Find where the given text appears and provide that cell's center as [x, y] coordinate. 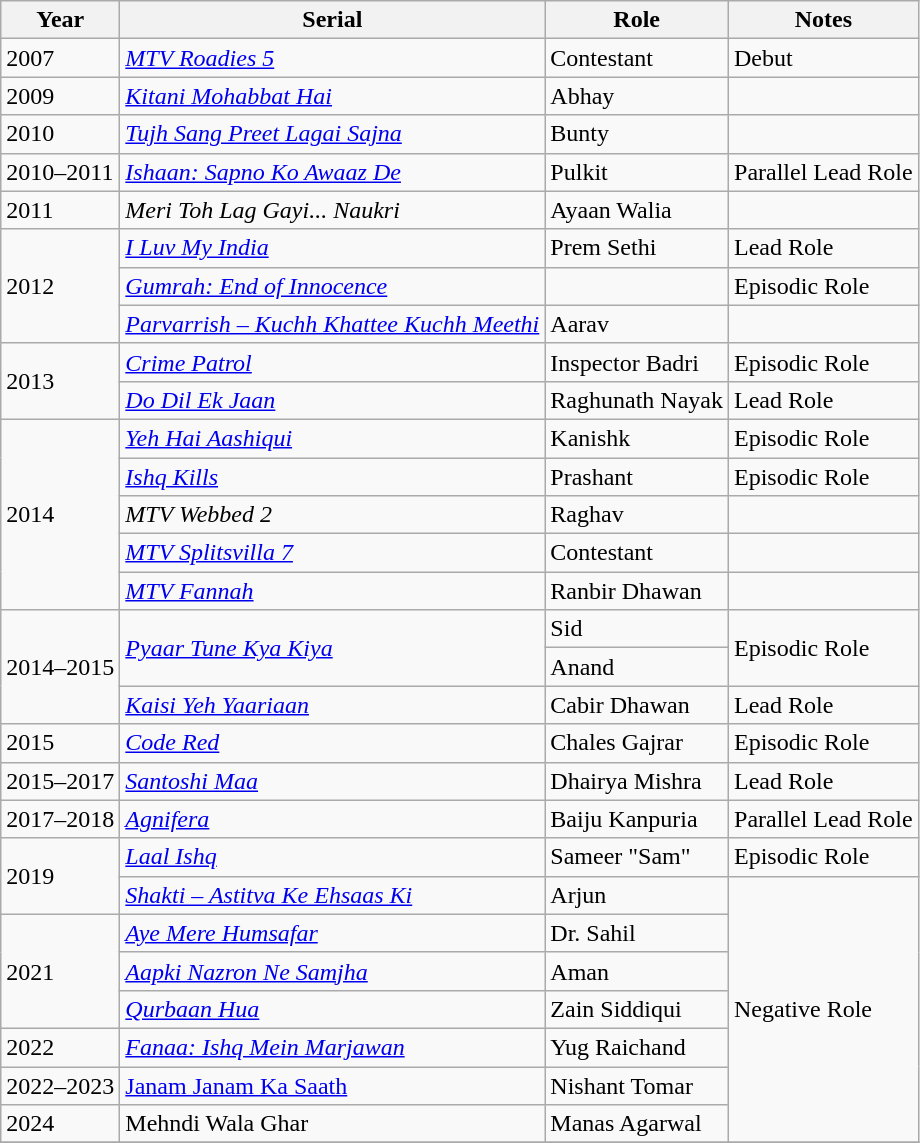
Yug Raichand [637, 1047]
2014–2015 [60, 667]
Serial [332, 20]
Code Red [332, 743]
2019 [60, 876]
Aman [637, 971]
Crime Patrol [332, 362]
2009 [60, 96]
Arjun [637, 895]
Aarav [637, 324]
2010–2011 [60, 172]
Debut [824, 58]
Prashant [637, 477]
Prem Sethi [637, 248]
MTV Splitsvilla 7 [332, 553]
2022 [60, 1047]
MTV Roadies 5 [332, 58]
2015–2017 [60, 781]
Bunty [637, 134]
2017–2018 [60, 819]
Raghunath Nayak [637, 400]
Baiju Kanpuria [637, 819]
Kaisi Yeh Yaariaan [332, 705]
Aapki Nazron Ne Samjha [332, 971]
Meri Toh Lag Gayi... Naukri [332, 210]
Sid [637, 629]
Manas Agarwal [637, 1124]
Agnifera [332, 819]
I Luv My India [332, 248]
2022–2023 [60, 1085]
Dr. Sahil [637, 933]
Sameer "Sam" [637, 857]
Qurbaan Hua [332, 1009]
Gumrah: End of Innocence [332, 286]
Yeh Hai Aashiqui [332, 438]
Cabir Dhawan [637, 705]
Dhairya Mishra [637, 781]
Chales Gajrar [637, 743]
Notes [824, 20]
2015 [60, 743]
Nishant Tomar [637, 1085]
Role [637, 20]
Do Dil Ek Jaan [332, 400]
Year [60, 20]
2012 [60, 286]
Aye Mere Humsafar [332, 933]
Janam Janam Ka Saath [332, 1085]
2007 [60, 58]
2010 [60, 134]
Ishaan: Sapno Ko Awaaz De [332, 172]
Ayaan Walia [637, 210]
2013 [60, 381]
Pulkit [637, 172]
Ranbir Dhawan [637, 591]
MTV Webbed 2 [332, 515]
Anand [637, 667]
Inspector Badri [637, 362]
2014 [60, 514]
2021 [60, 971]
2024 [60, 1124]
Fanaa: Ishq Mein Marjawan [332, 1047]
Pyaar Tune Kya Kiya [332, 648]
Raghav [637, 515]
Zain Siddiqui [637, 1009]
Laal Ishq [332, 857]
Parvarrish – Kuchh Khattee Kuchh Meethi [332, 324]
Tujh Sang Preet Lagai Sajna [332, 134]
Santoshi Maa [332, 781]
Ishq Kills [332, 477]
2011 [60, 210]
Mehndi Wala Ghar [332, 1124]
Abhay [637, 96]
MTV Fannah [332, 591]
Kitani Mohabbat Hai [332, 96]
Shakti – Astitva Ke Ehsaas Ki [332, 895]
Kanishk [637, 438]
Negative Role [824, 1009]
